Search for the cell housing the specified text and yield its (x, y) center coordinate. 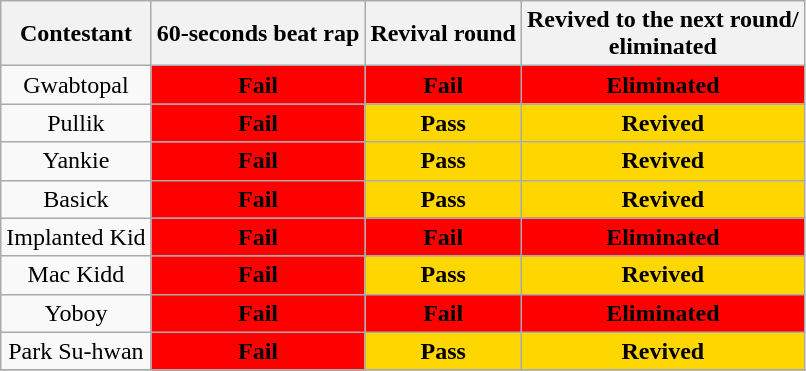
Park Su-hwan (76, 351)
Revived to the next round/eliminated (664, 34)
Contestant (76, 34)
Yoboy (76, 313)
Mac Kidd (76, 275)
60-seconds beat rap (258, 34)
Implanted Kid (76, 237)
Revival round (444, 34)
Basick (76, 199)
Pullik (76, 123)
Gwabtopal (76, 85)
Yankie (76, 161)
